Scan for the cell matching the given text and deliver its (X, Y) coordinate at center. 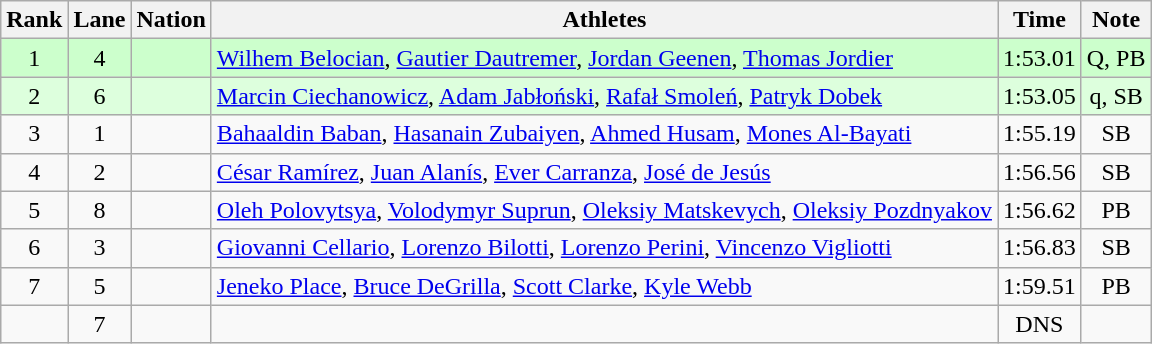
DNS (1040, 324)
q, SB (1116, 96)
1:53.01 (1040, 58)
1:59.51 (1040, 286)
Bahaaldin Baban, Hasanain Zubaiyen, Ahmed Husam, Mones Al-Bayati (604, 134)
Lane (100, 20)
Jeneko Place, Bruce DeGrilla, Scott Clarke, Kyle Webb (604, 286)
1:55.19 (1040, 134)
1:53.05 (1040, 96)
1:56.83 (1040, 248)
Oleh Polovytsya, Volodymyr Suprun, Oleksiy Matskevych, Oleksiy Pozdnyakov (604, 210)
Athletes (604, 20)
Wilhem Belocian, Gautier Dautremer, Jordan Geenen, Thomas Jordier (604, 58)
Giovanni Cellario, Lorenzo Bilotti, Lorenzo Perini, Vincenzo Vigliotti (604, 248)
Note (1116, 20)
Time (1040, 20)
Marcin Ciechanowicz, Adam Jabłoński, Rafał Smoleń, Patryk Dobek (604, 96)
Q, PB (1116, 58)
César Ramírez, Juan Alanís, Ever Carranza, José de Jesús (604, 172)
1:56.56 (1040, 172)
8 (100, 210)
Nation (171, 20)
Rank (34, 20)
1:56.62 (1040, 210)
